Output the (X, Y) coordinate of the center of the cell containing the given text.  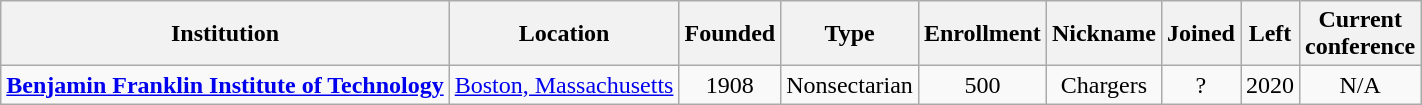
Enrollment (982, 34)
Institution (225, 34)
Currentconference (1360, 34)
N/A (1360, 85)
Chargers (1104, 85)
Joined (1200, 34)
500 (982, 85)
Boston, Massachusetts (564, 85)
Nonsectarian (850, 85)
1908 (730, 85)
Benjamin Franklin Institute of Technology (225, 85)
Left (1270, 34)
? (1200, 85)
Founded (730, 34)
Type (850, 34)
Location (564, 34)
2020 (1270, 85)
Nickname (1104, 34)
